Scan for the cell matching the given text and deliver its [x, y] coordinate at center. 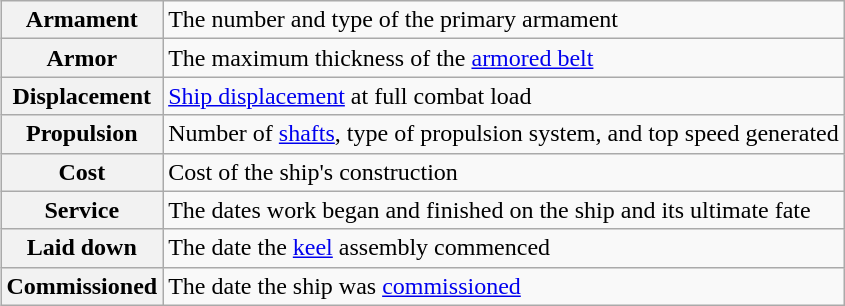
The date the ship was commissioned [504, 286]
Commissioned [82, 286]
The maximum thickness of the armored belt [504, 58]
Service [82, 210]
Number of shafts, type of propulsion system, and top speed generated [504, 134]
The date the keel assembly commenced [504, 248]
Propulsion [82, 134]
Ship displacement at full combat load [504, 96]
The number and type of the primary armament [504, 20]
Cost [82, 172]
The dates work began and finished on the ship and its ultimate fate [504, 210]
Cost of the ship's construction [504, 172]
Displacement [82, 96]
Armament [82, 20]
Laid down [82, 248]
Armor [82, 58]
